Search for the cell housing the specified text and yield its [x, y] center coordinate. 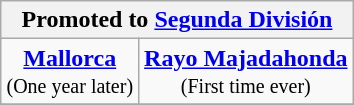
Mallorca(One year later) [70, 72]
Rayo Majadahonda(First time ever) [246, 72]
Promoted to Segunda División [177, 20]
